Return (x, y) of the center of cell containing provided text 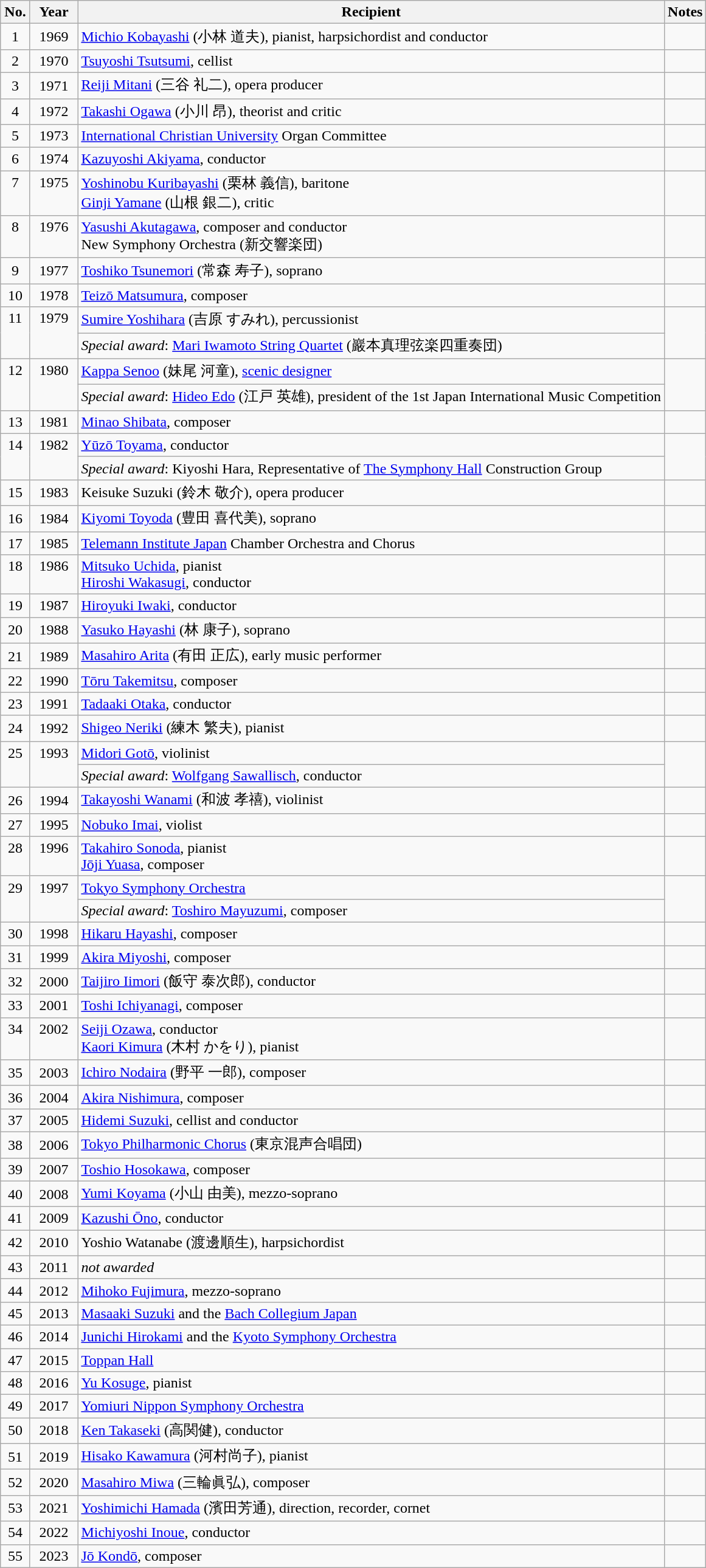
23 (16, 704)
Recipient (371, 12)
17 (16, 543)
22 (16, 681)
1983 (54, 492)
36 (16, 1097)
1999 (54, 957)
2005 (54, 1120)
1991 (54, 704)
1989 (54, 656)
18 (16, 575)
Toshio Hosokawa, composer (371, 1169)
1994 (54, 801)
42 (16, 1243)
2015 (54, 1360)
47 (16, 1360)
13 (16, 422)
54 (16, 1533)
Toshiko Tsunemori (常森 寿子), soprano (371, 271)
1980 (54, 384)
2007 (54, 1169)
37 (16, 1120)
44 (16, 1290)
Yomiuri Nippon Symphony Orchestra (371, 1406)
Mihoko Fujimura, mezzo-soprano (371, 1290)
1969 (54, 36)
2023 (54, 1556)
Yasuko Hayashi (林 康子), soprano (371, 631)
2001 (54, 1006)
Tokyo Philharmonic Chorus (東京混声合唱団) (371, 1145)
2022 (54, 1533)
Takashi Ogawa (小川 昂), theorist and critic (371, 112)
45 (16, 1313)
21 (16, 656)
Tsuyoshi Tsutsumi, cellist (371, 61)
Kappa Senoo (妹尾 河童), scenic designer (371, 372)
Takahiro Sonoda, pianist Jōji Yuasa, composer (371, 856)
1988 (54, 631)
Yūzō Toyama, conductor (371, 445)
2000 (54, 982)
6 (16, 159)
Akira Nishimura, composer (371, 1097)
Special award: Wolfgang Sawallisch, conductor (371, 776)
3 (16, 85)
Special award: Kiyoshi Hara, Representative of The Symphony Hall Construction Group (371, 468)
34 (16, 1039)
Shigeo Neriki (練木 繁夫), pianist (371, 728)
33 (16, 1006)
31 (16, 957)
Mitsuko Uchida, pianist Hiroshi Wakasugi, conductor (371, 575)
Special award: Mari Iwamoto String Quartet (巖本真理弦楽四重奏団) (371, 346)
1976 (54, 237)
1990 (54, 681)
55 (16, 1556)
12 (16, 384)
2011 (54, 1267)
Yasushi Akutagawa, composer and conductor New Symphony Orchestra (新交響楽団) (371, 237)
50 (16, 1431)
26 (16, 801)
49 (16, 1406)
2014 (54, 1336)
40 (16, 1194)
Notes (685, 12)
2010 (54, 1243)
38 (16, 1145)
1974 (54, 159)
11 (16, 333)
46 (16, 1336)
1973 (54, 136)
1985 (54, 543)
Michiyoshi Inoue, conductor (371, 1533)
1992 (54, 728)
Kiyomi Toyoda (豊田 喜代美), soprano (371, 519)
Telemann Institute Japan Chamber Orchestra and Chorus (371, 543)
43 (16, 1267)
16 (16, 519)
1 (16, 36)
Special award: Toshiro Mayuzumi, composer (371, 910)
2 (16, 61)
1977 (54, 271)
Hisako Kawamura (河村尚子), pianist (371, 1456)
1987 (54, 606)
10 (16, 295)
Kazuyoshi Akiyama, conductor (371, 159)
1972 (54, 112)
2008 (54, 1194)
2021 (54, 1508)
1993 (54, 765)
Midori Gotō, violinist (371, 753)
2018 (54, 1431)
39 (16, 1169)
Nobuko Imai, violist (371, 825)
2020 (54, 1483)
Yu Kosuge, pianist (371, 1383)
2009 (54, 1219)
Hikaru Hayashi, composer (371, 934)
Akira Miyoshi, composer (371, 957)
Yumi Koyama (小山 由美), mezzo-soprano (371, 1194)
1971 (54, 85)
48 (16, 1383)
32 (16, 982)
4 (16, 112)
Yoshimichi Hamada (濱田芳通), direction, recorder, cornet (371, 1508)
1998 (54, 934)
1982 (54, 456)
20 (16, 631)
2013 (54, 1313)
Reiji Mitani (三谷 礼二), opera producer (371, 85)
Masaaki Suzuki and the Bach Collegium Japan (371, 1313)
Year (54, 12)
1979 (54, 333)
Tōru Takemitsu, composer (371, 681)
1970 (54, 61)
41 (16, 1219)
30 (16, 934)
7 (16, 193)
9 (16, 271)
Teizō Matsumura, composer (371, 295)
Junichi Hirokami and the Kyoto Symphony Orchestra (371, 1336)
1978 (54, 295)
Kazushi Ōno, conductor (371, 1219)
2002 (54, 1039)
8 (16, 237)
International Christian University Organ Committee (371, 136)
Tadaaki Otaka, conductor (371, 704)
19 (16, 606)
1975 (54, 193)
2003 (54, 1073)
Sumire Yoshihara (吉原 すみれ), percussionist (371, 320)
1995 (54, 825)
Yoshio Watanabe (渡邊順生), harpsichordist (371, 1243)
2012 (54, 1290)
not awarded (371, 1267)
Taijiro Iimori (飯守 泰次郎), conductor (371, 982)
Tokyo Symphony Orchestra (371, 887)
1997 (54, 899)
Michio Kobayashi (小林 道夫), pianist, harpsichordist and conductor (371, 36)
52 (16, 1483)
Yoshinobu Kuribayashi (栗林 義信), baritone Ginji Yamane (山根 銀二), critic (371, 193)
25 (16, 765)
Takayoshi Wanami (和波 孝禧), violinist (371, 801)
Ichiro Nodaira (野平 一郎), composer (371, 1073)
Ken Takaseki (高関健), conductor (371, 1431)
29 (16, 899)
2004 (54, 1097)
2019 (54, 1456)
Seiji Ozawa, conductor Kaori Kimura (木村 かをり), pianist (371, 1039)
Minao Shibata, composer (371, 422)
51 (16, 1456)
24 (16, 728)
27 (16, 825)
14 (16, 456)
Hidemi Suzuki, cellist and conductor (371, 1120)
Toshi Ichiyanagi, composer (371, 1006)
Keisuke Suzuki (鈴木 敬介), opera producer (371, 492)
Masahiro Arita (有田 正広), early music performer (371, 656)
Jō Kondō, composer (371, 1556)
2016 (54, 1383)
1996 (54, 856)
5 (16, 136)
Special award: Hideo Edo (江戸 英雄), president of the 1st Japan International Music Competition (371, 397)
2006 (54, 1145)
No. (16, 12)
Masahiro Miwa (三輪眞弘), composer (371, 1483)
2017 (54, 1406)
1981 (54, 422)
28 (16, 856)
Toppan Hall (371, 1360)
Hiroyuki Iwaki, conductor (371, 606)
35 (16, 1073)
1984 (54, 519)
1986 (54, 575)
15 (16, 492)
53 (16, 1508)
